Provide the (X, Y) coordinate of the cell's center where the given text is located.  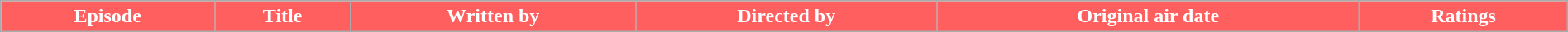
Written by (493, 16)
Original air date (1148, 16)
Ratings (1464, 16)
Directed by (786, 16)
Episode (108, 16)
Title (283, 16)
